Determine the (X, Y) coordinate at the center of the cell enclosing the given text.  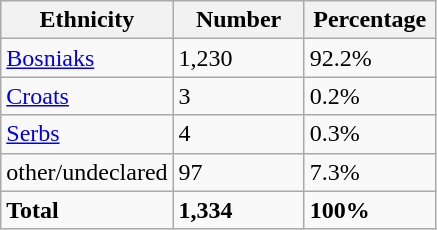
3 (238, 96)
1,334 (238, 210)
0.3% (370, 134)
Total (87, 210)
Serbs (87, 134)
1,230 (238, 58)
92.2% (370, 58)
Croats (87, 96)
Number (238, 20)
0.2% (370, 96)
other/undeclared (87, 172)
97 (238, 172)
Percentage (370, 20)
7.3% (370, 172)
Bosniaks (87, 58)
Ethnicity (87, 20)
100% (370, 210)
4 (238, 134)
